For the text-containing cell, return its midpoint in (x, y) coordinate format. 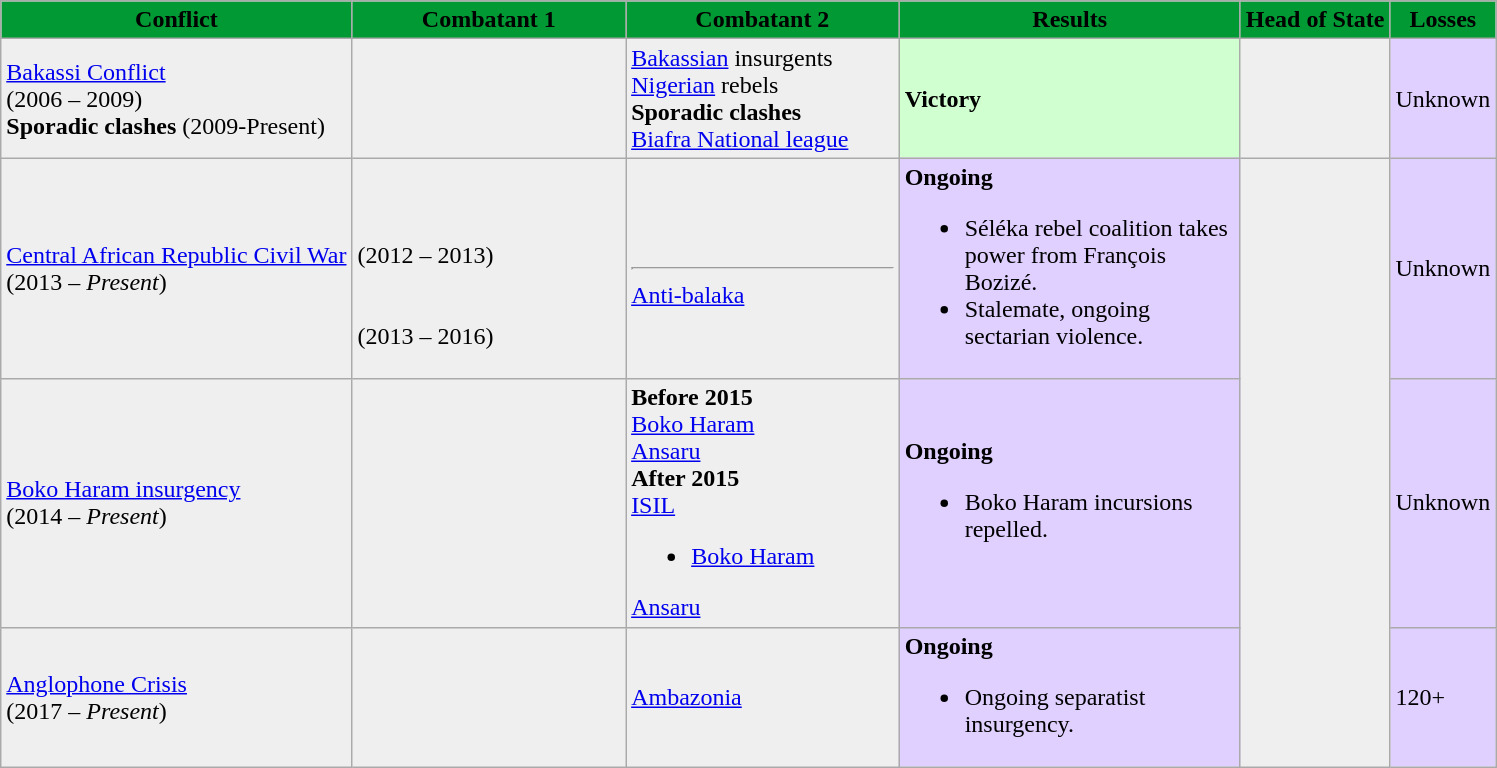
Head of State (1315, 20)
OngoingSéléka rebel coalition takes power from François Bozizé.Stalemate, ongoing sectarian violence. (1070, 268)
OngoingOngoing separatist insurgency. (1070, 697)
Anti-balaka (763, 268)
Bakassian insurgentsNigerian rebelsSporadic clashesBiafra National league (763, 98)
Ambazonia (763, 697)
Combatant 2 (763, 20)
Victory (1070, 98)
(2012 – 2013)(2013 – 2016) (489, 268)
OngoingBoko Haram incursions repelled. (1070, 503)
Bakassi Conflict(2006 – 2009)Sporadic clashes (2009-Present) (176, 98)
Central African Republic Civil War(2013 – Present) (176, 268)
120+ (1443, 697)
Combatant 1 (489, 20)
Before 2015 Boko Haram AnsaruAfter 2015 ISILBoko Haram Ansaru (763, 503)
Results (1070, 20)
Conflict (176, 20)
Boko Haram insurgency(2014 – Present) (176, 503)
Anglophone Crisis(2017 – Present) (176, 697)
Losses (1443, 20)
